From the cell containing the given text, extract its center point as [X, Y] coordinate. 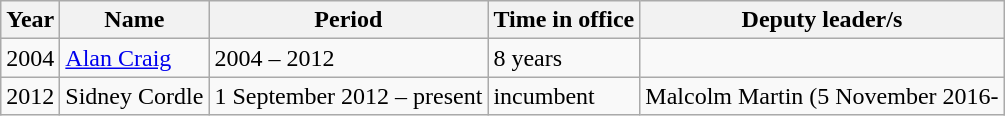
8 years [564, 58]
2004 [30, 58]
2012 [30, 96]
Name [134, 20]
2004 – 2012 [348, 58]
Time in office [564, 20]
Malcolm Martin (5 November 2016- [822, 96]
Alan Craig [134, 58]
incumbent [564, 96]
Deputy leader/s [822, 20]
Period [348, 20]
Sidney Cordle [134, 96]
Year [30, 20]
1 September 2012 – present [348, 96]
